Detect which cell encompasses the target text, then output its (x, y) center coordinate. 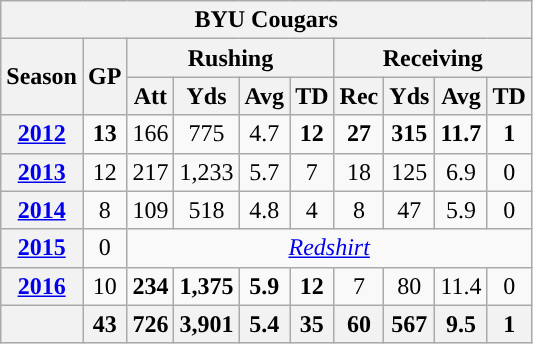
GP (104, 77)
5.7 (264, 172)
13 (104, 134)
109 (150, 210)
3,901 (206, 324)
11.4 (461, 286)
9.5 (461, 324)
5.4 (264, 324)
60 (359, 324)
125 (410, 172)
217 (150, 172)
726 (150, 324)
1,233 (206, 172)
27 (359, 134)
Att (150, 96)
47 (410, 210)
80 (410, 286)
18 (359, 172)
BYU Cougars (266, 20)
2016 (42, 286)
518 (206, 210)
35 (312, 324)
Redshirt (330, 248)
43 (104, 324)
775 (206, 134)
Rec (359, 96)
234 (150, 286)
4.7 (264, 134)
Season (42, 77)
6.9 (461, 172)
2014 (42, 210)
4.8 (264, 210)
4 (312, 210)
1,375 (206, 286)
Receiving (432, 58)
166 (150, 134)
567 (410, 324)
Rushing (230, 58)
2012 (42, 134)
2015 (42, 248)
315 (410, 134)
11.7 (461, 134)
2013 (42, 172)
10 (104, 286)
